Capture the cell that displays the provided text and extract its (x, y) central coordinate. 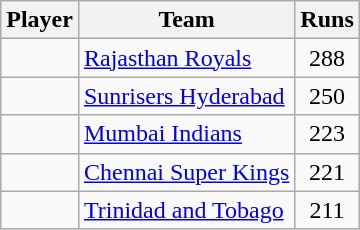
Rajasthan Royals (186, 58)
221 (327, 172)
Team (186, 20)
288 (327, 58)
223 (327, 134)
Trinidad and Tobago (186, 210)
Player (40, 20)
Sunrisers Hyderabad (186, 96)
250 (327, 96)
211 (327, 210)
Mumbai Indians (186, 134)
Runs (327, 20)
Chennai Super Kings (186, 172)
